For the text-containing cell, return its midpoint in (X, Y) coordinate format. 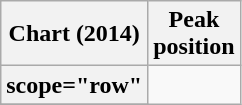
scope="row" (74, 85)
Peak position (194, 34)
Chart (2014) (74, 34)
